Scan for the cell matching the given text and deliver its [x, y] coordinate at center. 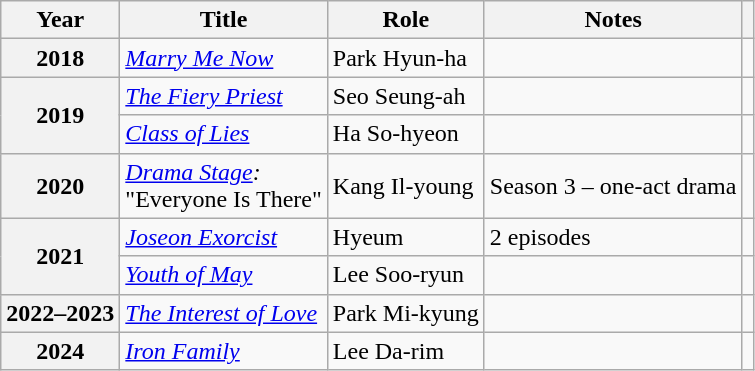
Notes [613, 20]
2020 [60, 186]
Role [406, 20]
Ha So-hyeon [406, 134]
2024 [60, 351]
2 episodes [613, 237]
Park Mi-kyung [406, 313]
Marry Me Now [224, 58]
2019 [60, 115]
Title [224, 20]
Hyeum [406, 237]
Lee Da-rim [406, 351]
2018 [60, 58]
Seo Seung-ah [406, 96]
The Interest of Love [224, 313]
Drama Stage:"Everyone Is There" [224, 186]
Joseon Exorcist [224, 237]
Class of Lies [224, 134]
2021 [60, 256]
The Fiery Priest [224, 96]
Youth of May [224, 275]
Season 3 – one-act drama [613, 186]
Park Hyun-ha [406, 58]
Lee Soo-ryun [406, 275]
Kang Il-young [406, 186]
2022–2023 [60, 313]
Year [60, 20]
Iron Family [224, 351]
